Search for the cell housing the specified text and yield its [X, Y] center coordinate. 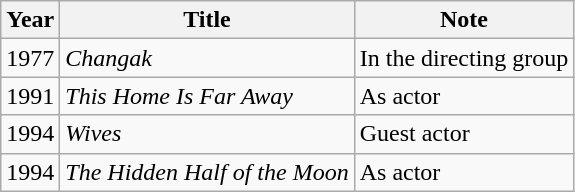
The Hidden Half of the Moon [207, 172]
Changak [207, 58]
Note [464, 20]
Title [207, 20]
1991 [30, 96]
Guest actor [464, 134]
Wives [207, 134]
This Home Is Far Away [207, 96]
1977 [30, 58]
In the directing group [464, 58]
Year [30, 20]
